Identify which cell holds the provided text, then report its [X, Y] central coordinate. 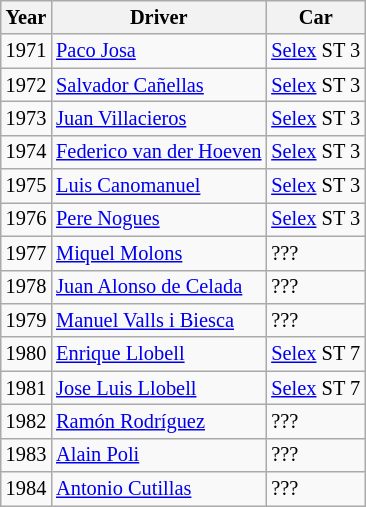
1984 [26, 489]
Juan Alonso de Celada [158, 287]
Manuel Valls i Biesca [158, 320]
1983 [26, 455]
1975 [26, 186]
Luis Canomanuel [158, 186]
Jose Luis Llobell [158, 388]
1980 [26, 354]
Miquel Molons [158, 253]
1981 [26, 388]
Antonio Cutillas [158, 489]
Car [316, 17]
Alain Poli [158, 455]
Federico van der Hoeven [158, 152]
1977 [26, 253]
1978 [26, 287]
Year [26, 17]
1979 [26, 320]
Paco Josa [158, 51]
Juan Villacieros [158, 118]
1971 [26, 51]
Enrique Llobell [158, 354]
Salvador Cañellas [158, 85]
Ramón Rodríguez [158, 421]
1973 [26, 118]
1982 [26, 421]
Pere Nogues [158, 219]
1972 [26, 85]
Driver [158, 17]
1976 [26, 219]
1974 [26, 152]
